Search for the cell housing the specified text and yield its [X, Y] center coordinate. 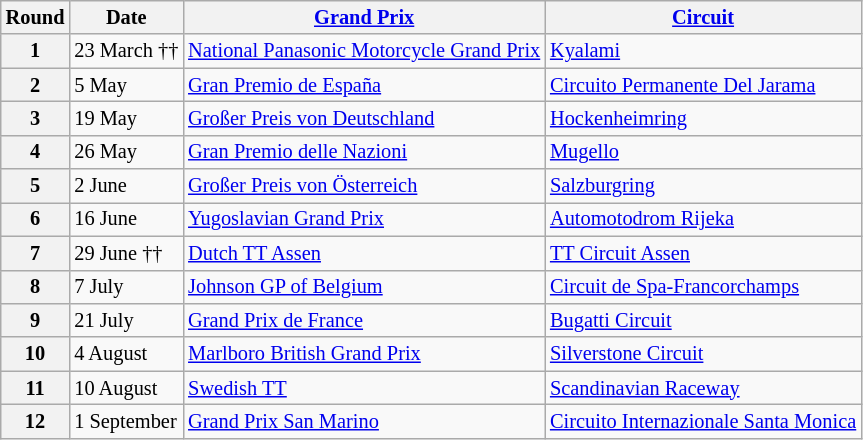
Grand Prix San Marino [364, 421]
Grand Prix de France [364, 320]
16 June [126, 219]
26 May [126, 152]
Johnson GP of Belgium [364, 287]
Kyalami [703, 51]
Dutch TT Assen [364, 253]
2 June [126, 186]
1 September [126, 421]
8 [36, 287]
Silverstone Circuit [703, 354]
Swedish TT [364, 388]
Gran Premio delle Nazioni [364, 152]
10 [36, 354]
6 [36, 219]
Gran Premio de España [364, 85]
21 July [126, 320]
23 March †† [126, 51]
11 [36, 388]
7 July [126, 287]
Circuit de Spa-Francorchamps [703, 287]
9 [36, 320]
Großer Preis von Deutschland [364, 118]
Circuito Permanente Del Jarama [703, 85]
Circuit [703, 17]
Scandinavian Raceway [703, 388]
Round [36, 17]
Circuito Internazionale Santa Monica [703, 421]
1 [36, 51]
5 [36, 186]
TT Circuit Assen [703, 253]
10 August [126, 388]
Großer Preis von Österreich [364, 186]
12 [36, 421]
5 May [126, 85]
Bugatti Circuit [703, 320]
Automotodrom Rijeka [703, 219]
Date [126, 17]
Hockenheimring [703, 118]
Grand Prix [364, 17]
Yugoslavian Grand Prix [364, 219]
4 [36, 152]
29 June †† [126, 253]
Mugello [703, 152]
3 [36, 118]
7 [36, 253]
National Panasonic Motorcycle Grand Prix [364, 51]
2 [36, 85]
4 August [126, 354]
Marlboro British Grand Prix [364, 354]
Salzburgring [703, 186]
19 May [126, 118]
